Provide the [x, y] coordinate of the cell's center where the given text is located.  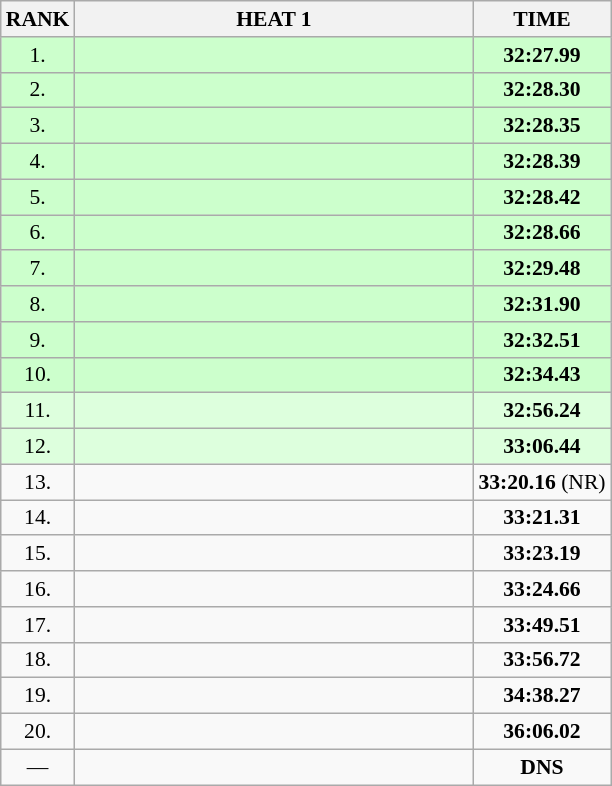
32:34.43 [542, 375]
33:20.16 (NR) [542, 482]
32:29.48 [542, 269]
12. [38, 447]
33:56.72 [542, 660]
4. [38, 162]
9. [38, 340]
RANK [38, 19]
32:31.90 [542, 304]
18. [38, 660]
14. [38, 518]
— [38, 767]
32:32.51 [542, 340]
32:28.35 [542, 126]
34:38.27 [542, 696]
HEAT 1 [274, 19]
32:28.30 [542, 90]
36:06.02 [542, 732]
32:27.99 [542, 55]
20. [38, 732]
TIME [542, 19]
32:28.66 [542, 233]
33:23.19 [542, 554]
16. [38, 589]
6. [38, 233]
32:28.42 [542, 197]
2. [38, 90]
33:06.44 [542, 447]
33:24.66 [542, 589]
1. [38, 55]
32:28.39 [542, 162]
33:49.51 [542, 625]
DNS [542, 767]
11. [38, 411]
15. [38, 554]
19. [38, 696]
32:56.24 [542, 411]
3. [38, 126]
17. [38, 625]
13. [38, 482]
8. [38, 304]
10. [38, 375]
5. [38, 197]
7. [38, 269]
33:21.31 [542, 518]
